From the cell containing the given text, extract its center point as (X, Y) coordinate. 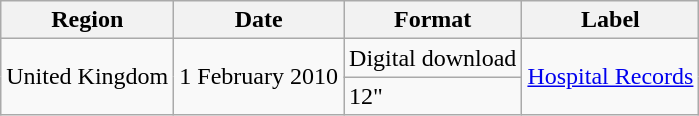
Hospital Records (610, 77)
Date (259, 20)
United Kingdom (88, 77)
12" (433, 96)
Label (610, 20)
Digital download (433, 58)
Format (433, 20)
Region (88, 20)
1 February 2010 (259, 77)
